Capture the cell that displays the provided text and extract its (X, Y) central coordinate. 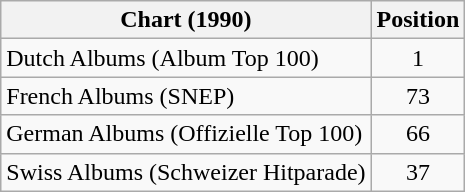
French Albums (SNEP) (186, 96)
Position (418, 20)
37 (418, 172)
66 (418, 134)
Chart (1990) (186, 20)
73 (418, 96)
1 (418, 58)
German Albums (Offizielle Top 100) (186, 134)
Swiss Albums (Schweizer Hitparade) (186, 172)
Dutch Albums (Album Top 100) (186, 58)
